Extract the (x, y) coordinate from the center of the cell holding the provided text.  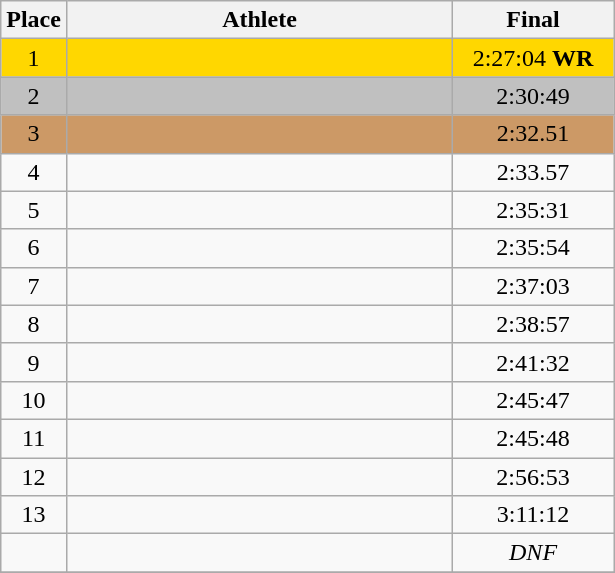
2:45:47 (534, 400)
10 (34, 400)
2:56:53 (534, 477)
3 (34, 134)
2:37:03 (534, 286)
2:32.51 (534, 134)
13 (34, 515)
2 (34, 96)
1 (34, 58)
8 (34, 324)
2:27:04 WR (534, 58)
2:30:49 (534, 96)
3:11:12 (534, 515)
5 (34, 210)
Athlete (259, 20)
Final (534, 20)
2:35:31 (534, 210)
2:45:48 (534, 438)
9 (34, 362)
12 (34, 477)
2:41:32 (534, 362)
4 (34, 172)
2:38:57 (534, 324)
2:33.57 (534, 172)
11 (34, 438)
DNF (534, 553)
7 (34, 286)
6 (34, 248)
2:35:54 (534, 248)
Place (34, 20)
